Output the [x, y] coordinate of the center of the cell containing the given text.  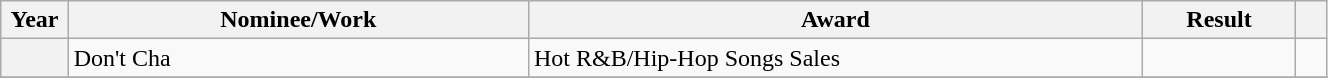
Result [1218, 20]
Year [34, 20]
Don't Cha [298, 58]
Award [835, 20]
Nominee/Work [298, 20]
Hot R&B/Hip-Hop Songs Sales [835, 58]
